Search for the cell housing the specified text and yield its [x, y] center coordinate. 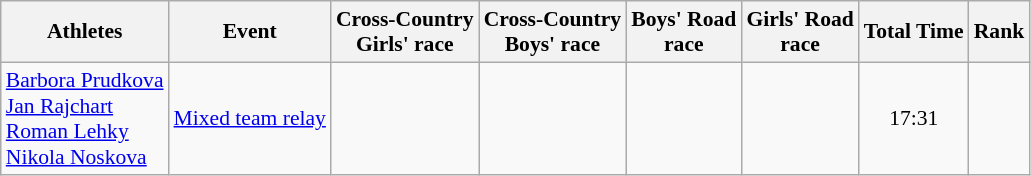
Rank [1000, 32]
Girls' Roadrace [800, 32]
Total Time [914, 32]
Event [250, 32]
Barbora PrudkovaJan RajchartRoman LehkyNikola Noskova [85, 118]
Mixed team relay [250, 118]
Boys' Roadrace [684, 32]
Cross-CountryGirls' race [405, 32]
Athletes [85, 32]
17:31 [914, 118]
Cross-CountryBoys' race [553, 32]
